Return the (X, Y) coordinate for the center point of the cell that contains the specified text.  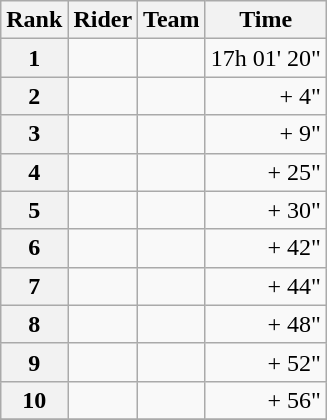
+ 9" (266, 134)
7 (34, 286)
+ 42" (266, 248)
Team (172, 20)
+ 25" (266, 172)
3 (34, 134)
2 (34, 96)
+ 4" (266, 96)
6 (34, 248)
4 (34, 172)
5 (34, 210)
8 (34, 324)
9 (34, 362)
10 (34, 400)
1 (34, 58)
+ 44" (266, 286)
Time (266, 20)
17h 01' 20" (266, 58)
Rank (34, 20)
+ 56" (266, 400)
+ 52" (266, 362)
+ 48" (266, 324)
Rider (103, 20)
+ 30" (266, 210)
